Search for the cell housing the specified text and yield its [X, Y] center coordinate. 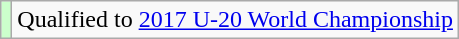
Qualified to 2017 U-20 World Championship [236, 20]
